For the text-containing cell, return its midpoint in (x, y) coordinate format. 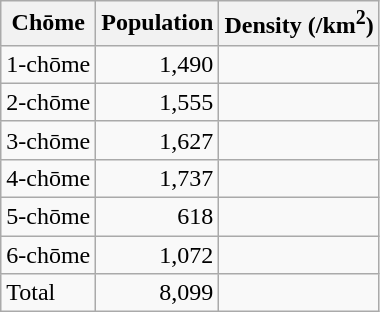
618 (158, 217)
5-chōme (48, 217)
4-chōme (48, 178)
6-chōme (48, 255)
Density (/km2) (299, 24)
Total (48, 293)
2-chōme (48, 102)
Chōme (48, 24)
Population (158, 24)
1-chōme (48, 64)
1,072 (158, 255)
1,627 (158, 140)
8,099 (158, 293)
1,490 (158, 64)
1,737 (158, 178)
1,555 (158, 102)
3-chōme (48, 140)
